Provide the [X, Y] coordinate of the cell's center where the given text is located.  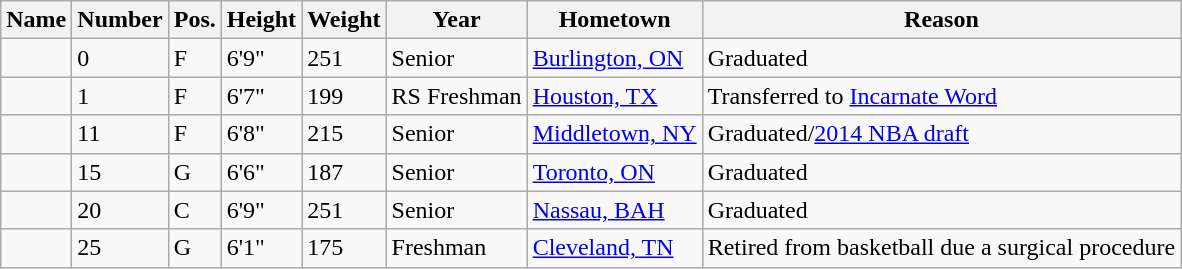
Freshman [456, 248]
Height [261, 20]
Graduated/2014 NBA draft [941, 134]
Retired from basketball due a surgical procedure [941, 248]
C [194, 210]
Year [456, 20]
15 [120, 172]
Pos. [194, 20]
175 [344, 248]
Transferred to Incarnate Word [941, 96]
25 [120, 248]
Nassau, BAH [614, 210]
Cleveland, TN [614, 248]
Number [120, 20]
215 [344, 134]
RS Freshman [456, 96]
Hometown [614, 20]
Weight [344, 20]
0 [120, 58]
Name [36, 20]
6'8" [261, 134]
1 [120, 96]
199 [344, 96]
6'6" [261, 172]
Toronto, ON [614, 172]
11 [120, 134]
Burlington, ON [614, 58]
Reason [941, 20]
20 [120, 210]
Middletown, NY [614, 134]
187 [344, 172]
6'7" [261, 96]
6'1" [261, 248]
Houston, TX [614, 96]
